Return [x, y] of the center of cell containing provided text 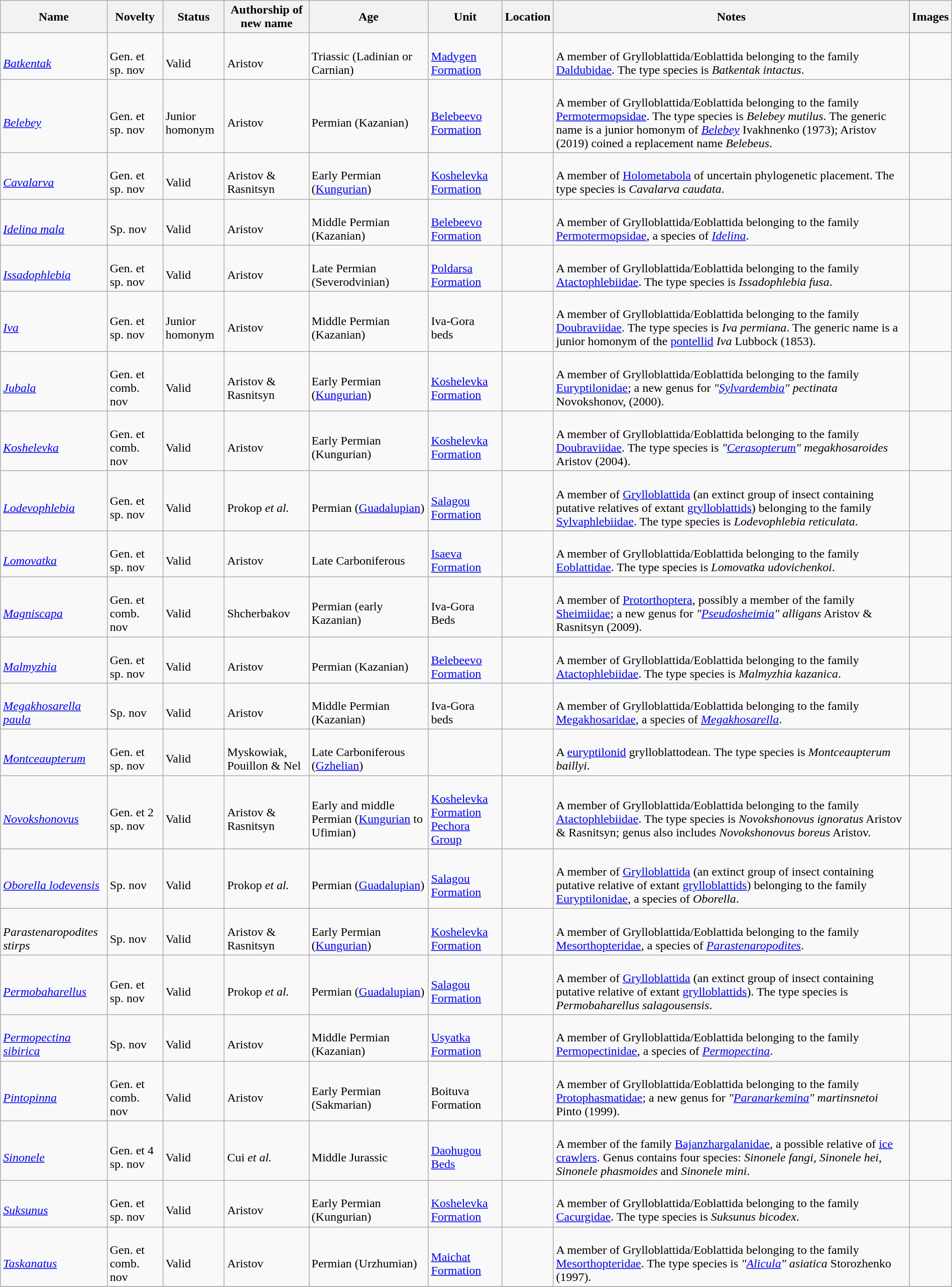
Oborella lodevensis [54, 879]
Idelina mala [54, 222]
Permobaharellus [54, 985]
Status [194, 17]
Age [369, 17]
A member of Protorthoptera, possibly a member of the family Sheimiidae; a new genus for "Pseudosheimia" alligans Aristov & Rasnitsyn (2009). [731, 607]
Novokshonovus [54, 812]
A member of Grylloblattida/Eoblattida belonging to the family Mesorthopteridae. The type species is "Alicula" asiatica Storozhenko (1997). [731, 1257]
Montceaupterum [54, 753]
Triassic (Ladinian or Carnian) [369, 56]
A member of Grylloblattida/Eoblattida belonging to the family Permopectinidae, a species of Permopectina. [731, 1038]
Name [54, 17]
Jubala [54, 381]
Maichat Formation [465, 1257]
Late Permian (Severodvinian) [369, 268]
A member of Grylloblattida/Eoblattida belonging to the family Daldubidae. The type species is Batkentak intactus. [731, 56]
Early Permian (Sakmarian) [369, 1091]
Suksunus [54, 1204]
Parastenaropodites stirps [54, 932]
Isaeva Formation [465, 554]
Novelty [135, 17]
Permian (early Kazanian) [369, 607]
Gen. et 2 sp. nov [135, 812]
Koshelevka Formation Pechora Group [465, 812]
A member of Grylloblattida/Eoblattida belonging to the family Protophasmatidae; a new genus for "Paranarkemina" martinsnetoi Pinto (1999). [731, 1091]
A euryptilonid grylloblattodean. The type species is Montceaupterum baillyi. [731, 753]
Images [930, 17]
Issadophlebia [54, 268]
Cui et al. [267, 1150]
Iva [54, 321]
Poldarsa Formation [465, 268]
Koshelevka [54, 441]
A member of Grylloblattida/Eoblattida belonging to the family Euryptilonidae; a new genus for "Sylvardembia" pectinata Novokshonov, (2000). [731, 381]
A member of Grylloblattida/Eoblattida belonging to the family Cacurgidae. The type species is Suksunus bicodex. [731, 1204]
A member of Grylloblattida/Eoblattida belonging to the family Mesorthopteridae, a species of Parastenaropodites. [731, 932]
Malmyzhia [54, 660]
A member of Grylloblattida/Eoblattida belonging to the family Doubraviidae. The type species is "Cerasopterum" megakhosaroides Aristov (2004). [731, 441]
Late Carboniferous (Gzhelian) [369, 753]
Lodevophlebia [54, 500]
Megakhosarella paula [54, 706]
Permopectina sibirica [54, 1038]
Daohugou Beds [465, 1150]
Early and middle Permian (Kungurian to Ufimian) [369, 812]
Sinonele [54, 1150]
Pintopinna [54, 1091]
Belebey [54, 116]
Permian (Urzhumian) [369, 1257]
A member of Grylloblattida/Eoblattida belonging to the family Permotermopsidae, a species of Idelina. [731, 222]
Myskowiak, Pouillon & Nel [267, 753]
Cavalarva [54, 176]
Notes [731, 17]
Magniscapa [54, 607]
Lomovatka [54, 554]
Taskanatus [54, 1257]
Unit [465, 17]
A member of Grylloblattida/Eoblattida belonging to the family Atactophlebiidae. The type species is Issadophlebia fusa. [731, 268]
Iva-Gora Beds [465, 607]
Location [528, 17]
Madygen Formation [465, 56]
Boituva Formation [465, 1091]
Gen. et 4 sp. nov [135, 1150]
Late Carboniferous [369, 554]
Batkentak [54, 56]
A member of Holometabola of uncertain phylogenetic placement. The type species is Cavalarva caudata. [731, 176]
A member of Grylloblattida/Eoblattida belonging to the family Megakhosaridae, a species of Megakhosarella. [731, 706]
A member of Grylloblattida/Eoblattida belonging to the family Eoblattidae. The type species is Lomovatka udovichenkoi. [731, 554]
Middle Jurassic [369, 1150]
A member of Grylloblattida/Eoblattida belonging to the family Atactophlebiidae. The type species is Malmyzhia kazanica. [731, 660]
Usyatka Formation [465, 1038]
Authorship of new name [267, 17]
Shcherbakov [267, 607]
